Find where the given text appears and provide that cell's center as [X, Y] coordinate. 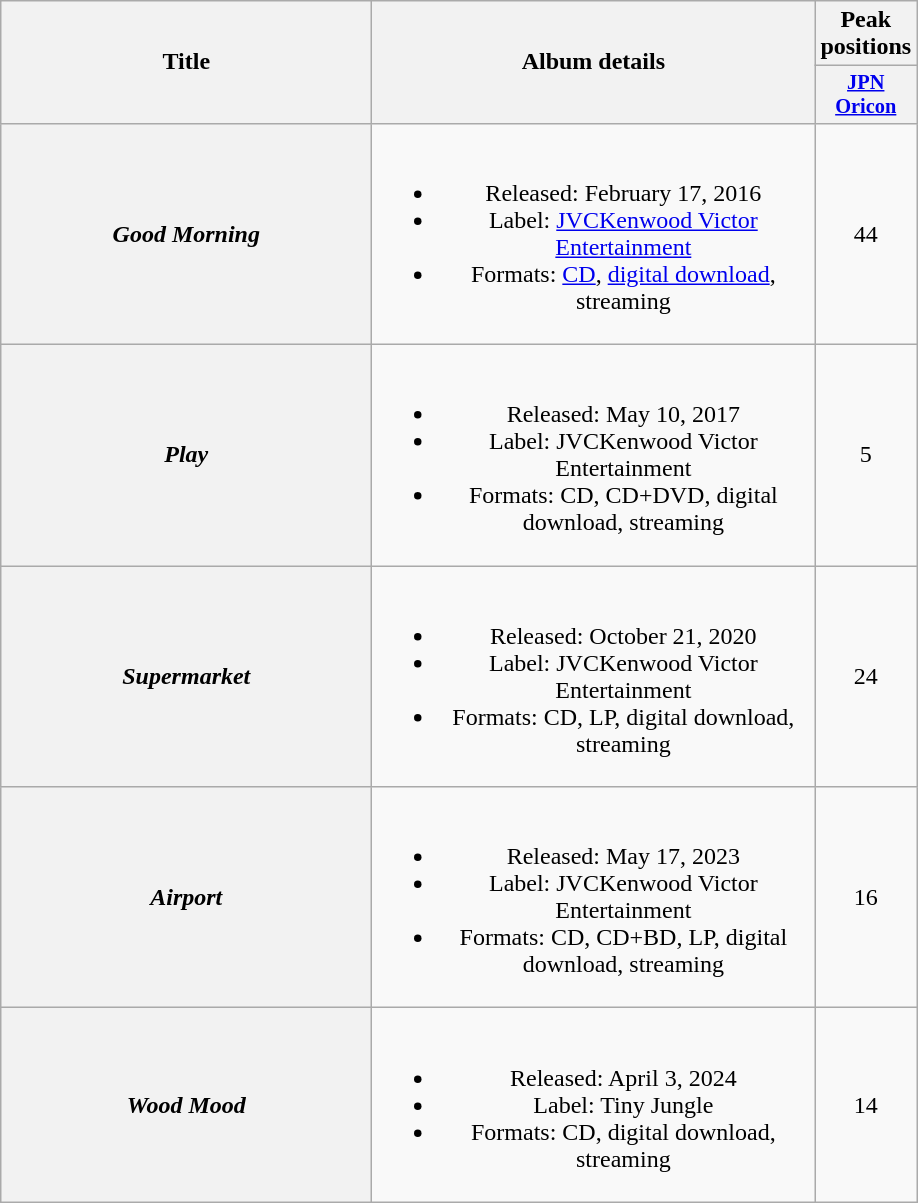
Wood Mood [186, 1105]
Supermarket [186, 676]
Album details [594, 62]
Released: May 17, 2023Label: JVCKenwood Victor EntertainmentFormats: CD, CD+BD, LP, digital download, streaming [594, 898]
Good Morning [186, 234]
14 [866, 1105]
Released: February 17, 2016Label: JVCKenwood Victor EntertainmentFormats: CD, digital download, streaming [594, 234]
Released: April 3, 2024Label: Tiny JungleFormats: CD, digital download, streaming [594, 1105]
24 [866, 676]
Released: October 21, 2020Label: JVCKenwood Victor EntertainmentFormats: CD, LP, digital download, streaming [594, 676]
JPNOricon [866, 95]
Released: May 10, 2017Label: JVCKenwood Victor EntertainmentFormats: CD, CD+DVD, digital download, streaming [594, 456]
Airport [186, 898]
Peak positions [866, 34]
44 [866, 234]
Title [186, 62]
5 [866, 456]
Play [186, 456]
16 [866, 898]
